Determine the (X, Y) coordinate at the center of the cell enclosing the given text.  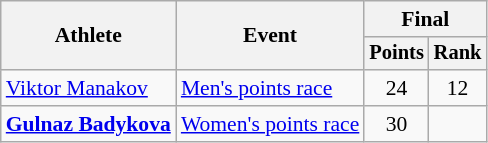
Event (270, 36)
Women's points race (270, 124)
Gulnaz Badykova (88, 124)
30 (396, 124)
24 (396, 88)
Points (396, 54)
Rank (458, 54)
Final (425, 19)
Viktor Manakov (88, 88)
12 (458, 88)
Men's points race (270, 88)
Athlete (88, 36)
